Scan for the cell matching the given text and deliver its (x, y) coordinate at center. 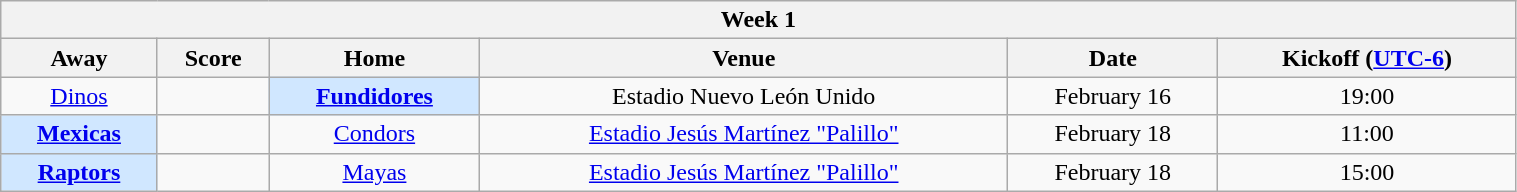
Mexicas (79, 134)
11:00 (1367, 134)
Kickoff (UTC-6) (1367, 58)
19:00 (1367, 96)
Date (1113, 58)
Condors (374, 134)
Home (374, 58)
Estadio Nuevo León Unido (744, 96)
Dinos (79, 96)
Week 1 (758, 20)
February 16 (1113, 96)
Fundidores (374, 96)
Raptors (79, 172)
Away (79, 58)
Score (213, 58)
Venue (744, 58)
15:00 (1367, 172)
Mayas (374, 172)
